For the text-containing cell, return its midpoint in [X, Y] coordinate format. 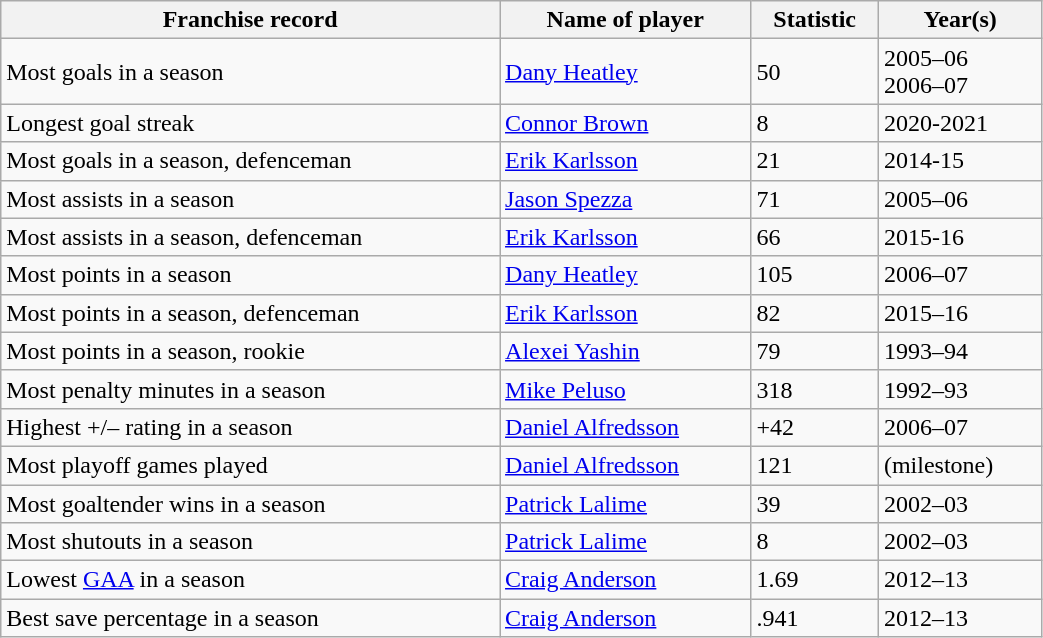
Most shutouts in a season [250, 542]
Mike Peluso [626, 389]
Franchise record [250, 20]
.941 [814, 618]
Highest +/– rating in a season [250, 427]
105 [814, 275]
2005–062006–07 [960, 72]
Most assists in a season [250, 199]
Jason Spezza [626, 199]
Connor Brown [626, 123]
Most assists in a season, defenceman [250, 237]
1992–93 [960, 389]
121 [814, 465]
1.69 [814, 580]
Lowest GAA in a season [250, 580]
+42 [814, 427]
(milestone) [960, 465]
2015-16 [960, 237]
39 [814, 503]
Most points in a season [250, 275]
79 [814, 351]
82 [814, 313]
66 [814, 237]
50 [814, 72]
Most penalty minutes in a season [250, 389]
21 [814, 161]
Most goals in a season [250, 72]
Most points in a season, defenceman [250, 313]
Most playoff games played [250, 465]
Alexei Yashin [626, 351]
318 [814, 389]
Best save percentage in a season [250, 618]
Name of player [626, 20]
Statistic [814, 20]
Most goaltender wins in a season [250, 503]
Longest goal streak [250, 123]
71 [814, 199]
Year(s) [960, 20]
2005–06 [960, 199]
2015–16 [960, 313]
Most goals in a season, defenceman [250, 161]
2020-2021 [960, 123]
2014-15 [960, 161]
Most points in a season, rookie [250, 351]
1993–94 [960, 351]
